Provide the [x, y] coordinate of the cell's center where the given text is located.  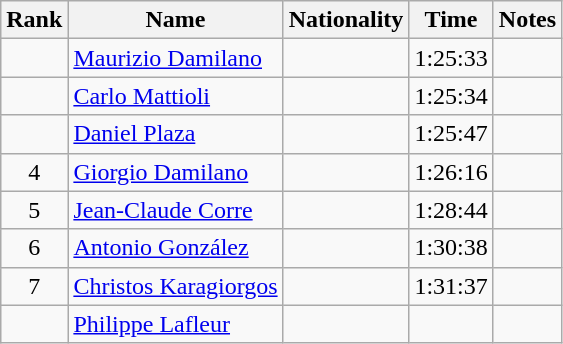
Rank [34, 20]
Notes [527, 20]
Antonio González [176, 248]
Nationality [346, 20]
7 [34, 286]
Maurizio Damilano [176, 58]
4 [34, 172]
6 [34, 248]
1:26:16 [451, 172]
1:31:37 [451, 286]
Christos Karagiorgos [176, 286]
Time [451, 20]
1:28:44 [451, 210]
Name [176, 20]
Jean-Claude Corre [176, 210]
5 [34, 210]
1:25:34 [451, 96]
1:30:38 [451, 248]
Daniel Plaza [176, 134]
1:25:33 [451, 58]
Giorgio Damilano [176, 172]
Philippe Lafleur [176, 324]
1:25:47 [451, 134]
Carlo Mattioli [176, 96]
